Extract the [x, y] coordinate from the center of the cell holding the provided text.  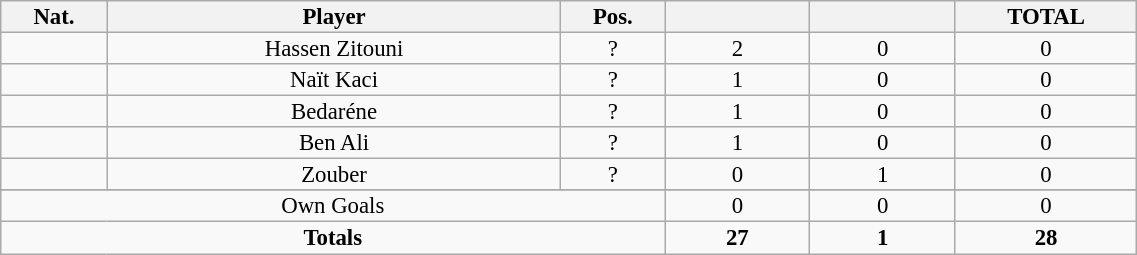
28 [1046, 238]
Ben Ali [334, 143]
Zouber [334, 175]
TOTAL [1046, 17]
Own Goals [333, 206]
Nat. [54, 17]
Hassen Zitouni [334, 49]
Pos. [613, 17]
2 [738, 49]
Player [334, 17]
Totals [333, 238]
Bedaréne [334, 112]
27 [738, 238]
Naït Kaci [334, 80]
